Search for the cell housing the specified text and yield its [x, y] center coordinate. 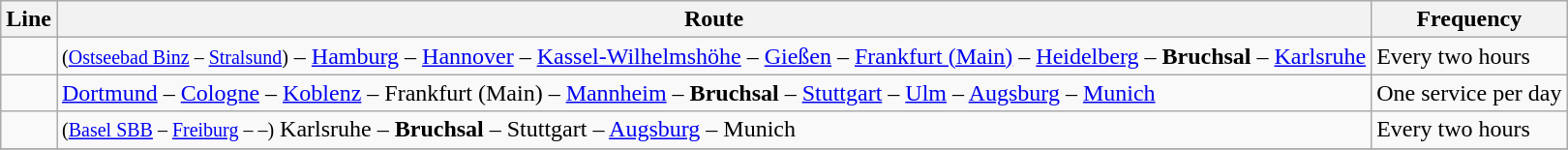
Line [29, 19]
Dortmund – Cologne – Koblenz – Frankfurt (Main) – Mannheim – Bruchsal – Stuttgart – Ulm – Augsburg – Munich [713, 93]
(Basel SBB – Freiburg – –) Karlsruhe – Bruchsal – Stuttgart – Augsburg – Munich [713, 130]
Frequency [1469, 19]
One service per day [1469, 93]
(Ostseebad Binz – Stralsund) – Hamburg – Hannover – Kassel-Wilhelmshöhe – Gießen – Frankfurt (Main) – Heidelberg – Bruchsal – Karlsruhe [713, 56]
Route [713, 19]
